Identify which cell holds the provided text, then report its [X, Y] central coordinate. 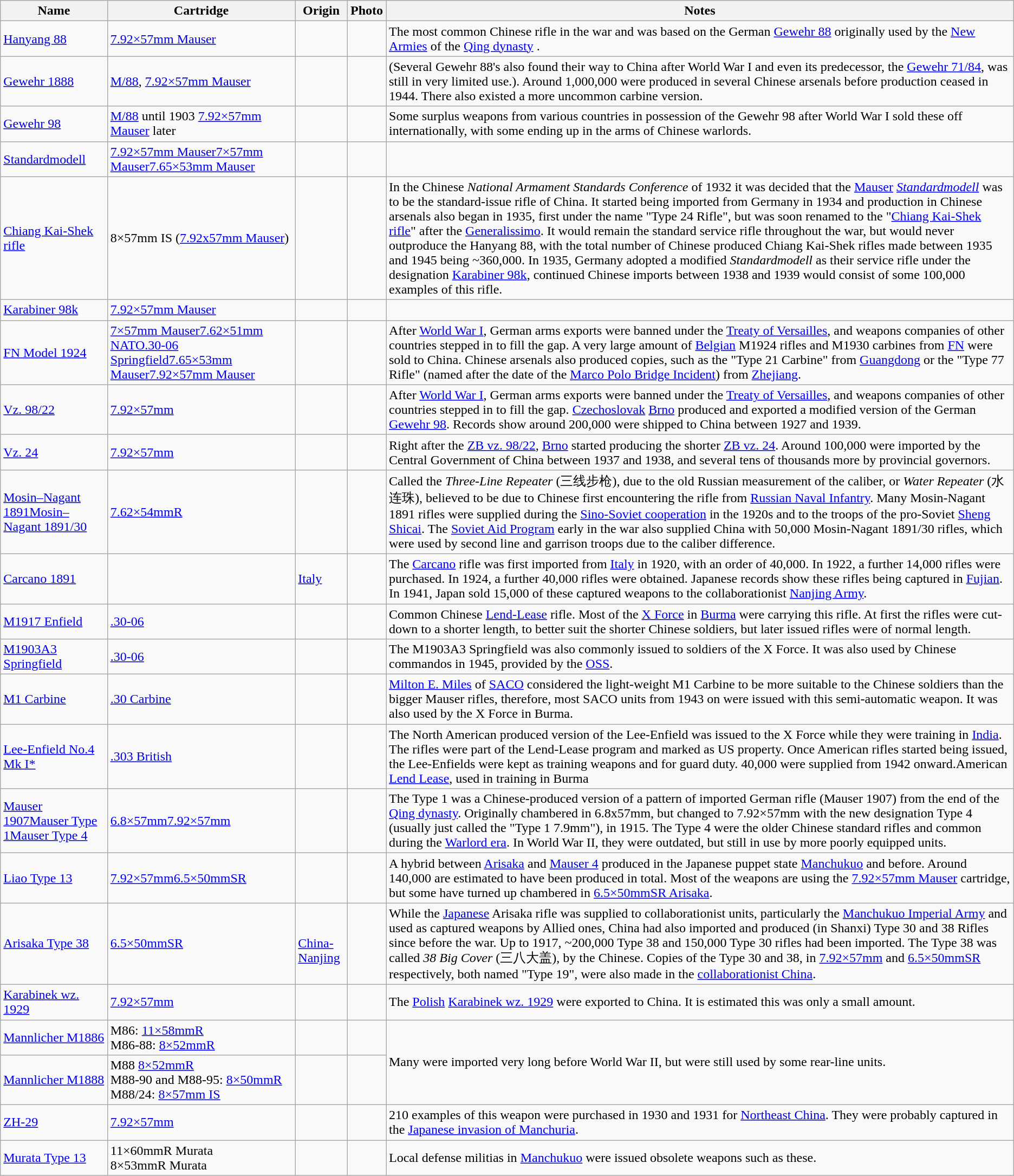
M/88, 7.92×57mm Mauser [201, 81]
8×57mm IS (7.92x57mm Mauser) [201, 238]
FN Model 1924 [54, 352]
M88 8×52mmRM88-90 and M88-95: 8×50mmR M88/24: 8×57mm IS [201, 1080]
Vz. 98/22 [54, 410]
The Polish Karabinek wz. 1929 were exported to China. It is estimated this was only a small amount. [700, 1002]
Mosin–Nagant 1891Mosin–Nagant 1891/30 [54, 511]
6.8×57mm7.92×57mm [201, 821]
Local defense militias in Manchukuo were issued obsolete weapons such as these. [700, 1158]
Gewehr 1888 [54, 81]
Many were imported very long before World War II, but were still used by some rear-line units. [700, 1062]
Gewehr 98 [54, 124]
Mauser 1907Mauser Type 1Mauser Type 4 [54, 821]
Carcano 1891 [54, 579]
Mannlicher M1886 [54, 1037]
Name [54, 11]
7×57mm Mauser7.62×51mm NATO.30-06 Springfield7.65×53mm Mauser7.92×57mm Mauser [201, 352]
The most common Chinese rifle in the war and was based on the German Gewehr 88 originally used by the New Armies of the Qing dynasty . [700, 39]
Standardmodell [54, 159]
M1917 Enfield [54, 621]
Vz. 24 [54, 452]
M86: 11×58mmRM86-88: 8×52mmR [201, 1037]
7.92×57mm6.5×50mmSR [201, 878]
Murata Type 13 [54, 1158]
M/88 until 1903 7.92×57mm Mauser later [201, 124]
210 examples of this weapon were purchased in 1930 and 1931 for Northeast China. They were probably captured in the Japanese invasion of Manchuria. [700, 1122]
Origin [322, 11]
7.92×57mm Mauser7×57mm Mauser7.65×53mm Mauser [201, 159]
Notes [700, 11]
.30 Carbine [201, 699]
11×60mmR Murata8×53mmR Murata [201, 1158]
Cartridge [201, 11]
Liao Type 13 [54, 878]
Mannlicher M1888 [54, 1080]
7.62×54mmR [201, 511]
M1903A3 Springfield [54, 657]
Lee-Enfield No.4 Mk I* [54, 756]
Chiang Kai-Shek rifle [54, 238]
Hanyang 88 [54, 39]
Italy [322, 579]
ZH-29 [54, 1122]
M1 Carbine [54, 699]
Arisaka Type 38 [54, 944]
6.5×50mmSR [201, 944]
.303 British [201, 756]
Karabinek wz. 1929 [54, 1002]
Photo [366, 11]
The M1903A3 Springfield was also commonly issued to soldiers of the X Force. It was also used by Chinese commandos in 1945, provided by the OSS. [700, 657]
China-Nanjing [322, 944]
Karabiner 98k [54, 310]
